From the cell containing the given text, extract its center point as (X, Y) coordinate. 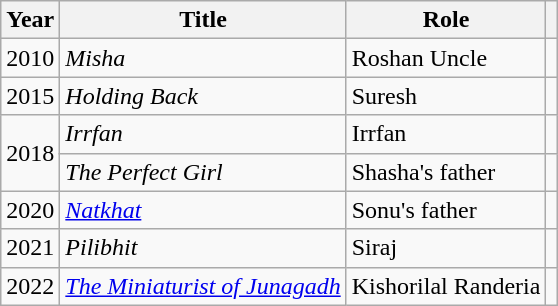
Roshan Uncle (446, 58)
Sonu's father (446, 210)
Kishorilal Randeria (446, 286)
2020 (30, 210)
2010 (30, 58)
2022 (30, 286)
Siraj (446, 248)
Title (203, 20)
Natkhat (203, 210)
2021 (30, 248)
Year (30, 20)
2018 (30, 153)
Holding Back (203, 96)
Misha (203, 58)
The Miniaturist of Junagadh (203, 286)
Role (446, 20)
2015 (30, 96)
The Perfect Girl (203, 172)
Suresh (446, 96)
Pilibhit (203, 248)
Shasha's father (446, 172)
